Find where the given text appears and provide that cell's center as [X, Y] coordinate. 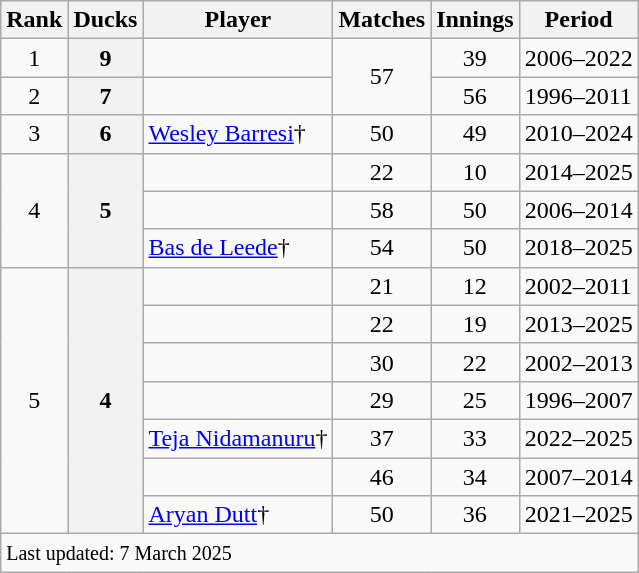
1996–2007 [578, 400]
37 [382, 438]
6 [106, 134]
2021–2025 [578, 515]
39 [475, 58]
2002–2013 [578, 362]
33 [475, 438]
2018–2025 [578, 248]
54 [382, 248]
21 [382, 286]
Ducks [106, 20]
56 [475, 96]
2 [34, 96]
9 [106, 58]
2007–2014 [578, 477]
1 [34, 58]
2022–2025 [578, 438]
Player [238, 20]
25 [475, 400]
3 [34, 134]
30 [382, 362]
2006–2022 [578, 58]
36 [475, 515]
29 [382, 400]
Teja Nidamanuru† [238, 438]
7 [106, 96]
2002–2011 [578, 286]
Last updated: 7 March 2025 [320, 553]
1996–2011 [578, 96]
19 [475, 324]
49 [475, 134]
Innings [475, 20]
12 [475, 286]
2013–2025 [578, 324]
Rank [34, 20]
2006–2014 [578, 210]
57 [382, 77]
10 [475, 172]
Aryan Dutt† [238, 515]
Period [578, 20]
2014–2025 [578, 172]
Wesley Barresi† [238, 134]
58 [382, 210]
Bas de Leede† [238, 248]
34 [475, 477]
46 [382, 477]
Matches [382, 20]
2010–2024 [578, 134]
